Extract the (X, Y) coordinate from the center of the cell holding the provided text.  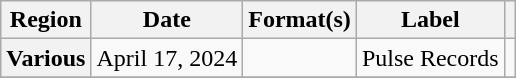
Region (46, 20)
Date (167, 20)
Various (46, 58)
Pulse Records (430, 58)
Label (430, 20)
Format(s) (300, 20)
April 17, 2024 (167, 58)
